Identify which cell holds the provided text, then report its [X, Y] central coordinate. 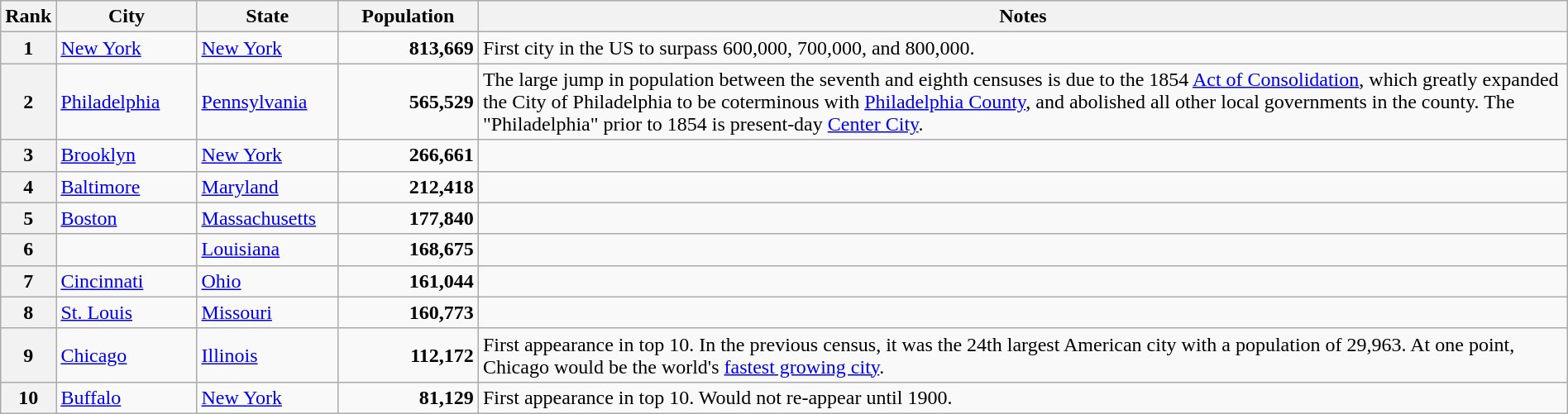
Brooklyn [127, 155]
Notes [1022, 17]
State [267, 17]
112,172 [408, 355]
Rank [28, 17]
Buffalo [127, 397]
5 [28, 218]
Louisiana [267, 250]
2 [28, 102]
160,773 [408, 312]
Ohio [267, 281]
Chicago [127, 355]
City [127, 17]
4 [28, 187]
Massachusetts [267, 218]
168,675 [408, 250]
Cincinnati [127, 281]
9 [28, 355]
Boston [127, 218]
Illinois [267, 355]
6 [28, 250]
St. Louis [127, 312]
1 [28, 48]
Philadelphia [127, 102]
Pennsylvania [267, 102]
266,661 [408, 155]
3 [28, 155]
177,840 [408, 218]
First appearance in top 10. Would not re-appear until 1900. [1022, 397]
10 [28, 397]
Population [408, 17]
7 [28, 281]
Maryland [267, 187]
First city in the US to surpass 600,000, 700,000, and 800,000. [1022, 48]
81,129 [408, 397]
813,669 [408, 48]
161,044 [408, 281]
8 [28, 312]
Missouri [267, 312]
565,529 [408, 102]
Baltimore [127, 187]
212,418 [408, 187]
